Search for the cell housing the specified text and yield its [x, y] center coordinate. 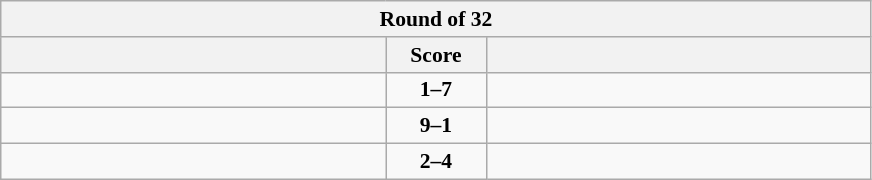
2–4 [436, 162]
9–1 [436, 126]
Score [436, 55]
Round of 32 [436, 19]
1–7 [436, 90]
